Scan for the cell matching the given text and deliver its [X, Y] coordinate at center. 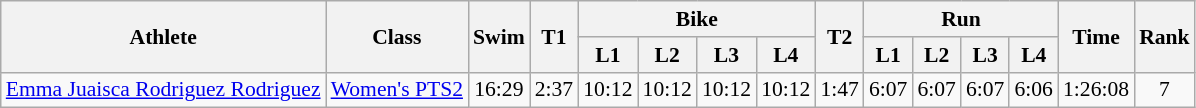
1:26:08 [1096, 90]
Athlete [164, 36]
7 [1164, 90]
Run [961, 19]
Emma Juaisca Rodriguez Rodriguez [164, 90]
T2 [840, 36]
Swim [499, 36]
1:47 [840, 90]
Bike [696, 19]
16:29 [499, 90]
6:06 [1034, 90]
Time [1096, 36]
2:37 [554, 90]
Class [397, 36]
T1 [554, 36]
Rank [1164, 36]
Women's PTS2 [397, 90]
